Output the [X, Y] coordinate of the center of the cell containing the given text.  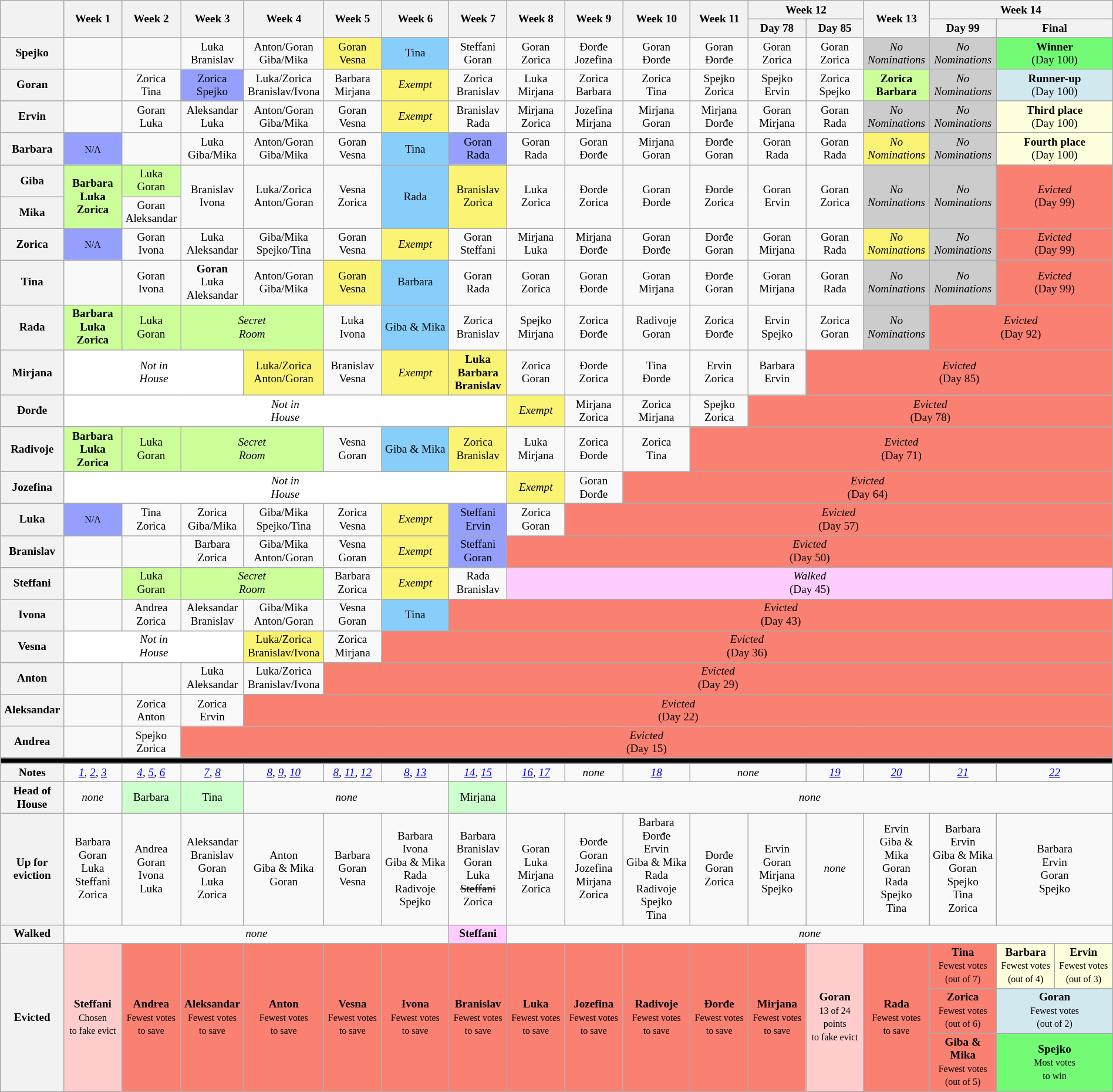
Evicted(Day 71) [902, 450]
AleksandarFewest votesto save [213, 1017]
BranislavRada [478, 117]
Evicted [32, 1017]
RadivojeFewest votesto save [656, 1017]
GoranAleksandar [151, 213]
RadivojeGoran [656, 328]
Week 6 [416, 19]
MirjanaLuka [535, 244]
JozefinaMirjana [594, 117]
TinaFewest votes(out of 7) [963, 965]
Up foreviction [32, 869]
Walked [32, 934]
Week 7 [478, 19]
Day 78 [777, 28]
ĐorđeGoranZorica [720, 869]
AleksandarBranislavGoranLukaZorica [213, 869]
Final [1054, 28]
GoranErvin [777, 196]
BarbaraMirjana [352, 85]
4, 5, 6 [151, 773]
Evicted(Day 36) [747, 646]
8, 11, 12 [352, 773]
16, 17 [535, 773]
JozefinaFewest votesto save [594, 1017]
Radivoje [32, 450]
Third place(Day 100) [1054, 117]
Anton [32, 678]
AndreaGoranIvonaLuka [151, 869]
19 [835, 773]
Evicted(Day 57) [838, 520]
ZoricaErvin [213, 710]
GoranLukaAleksandar [213, 283]
Zorica [32, 244]
Evicted(Day 85) [959, 372]
Mika [32, 213]
ĐorđeGoranJozefinaMirjanaZorica [594, 869]
Week 4 [284, 19]
GoranSteffani [478, 244]
Evicted(Day 92) [1021, 328]
VesnaZorica [352, 196]
Giba & MikaFewest votes(out of 5) [963, 1063]
Day 99 [963, 28]
AntonFewest votesto save [284, 1017]
VesnaFewest votesto save [352, 1017]
Aleksandar [32, 710]
LukaZorica [535, 196]
ErvinGoranMirjanaSpejko [777, 869]
Week 11 [720, 19]
Week 14 [1021, 10]
BarbaraIvonaGiba & MikaRadaRadivojeSpejko [416, 869]
Luka [32, 520]
GoranLukaMirjanaZorica [535, 869]
ĐorđeJozefina [594, 53]
TinaZorica [151, 520]
ZoricaAnton [151, 710]
Ervin [32, 117]
SpejkoMost votesto win [1054, 1063]
Goran [32, 85]
Branislav [32, 551]
IvonaFewest votesto save [416, 1017]
Week 2 [151, 19]
TinaĐorđe [656, 372]
BarbaraGoranVesna [352, 869]
Walked(Day 45) [810, 583]
8, 9, 10 [284, 773]
LukaGiba/Mika [213, 149]
ZoricaFewest votes(out of 6) [963, 1011]
Week 12 [805, 10]
SpejkoErvin [777, 85]
Week 13 [896, 19]
RadaFewest votesto save [896, 1017]
AleksandarBranislav [213, 615]
RadaBranislav [478, 583]
LukaIvona [352, 328]
Evicted(Day 15) [647, 742]
Andrea [32, 742]
Week 10 [656, 19]
ErvinGiba & MikaGoranRadaSpejkoTina [896, 869]
BarbaraErvin [777, 372]
Giba [32, 180]
Evicted(Day 43) [781, 615]
BarbaraFewest votes(out of 4) [1026, 965]
Week 5 [352, 19]
LukaFewest votesto save [535, 1017]
Notes [32, 773]
AndreaZorica [151, 615]
ĐorđeFewest votesto save [720, 1017]
21 [963, 773]
Ivona [32, 615]
BranislavVesna [352, 372]
Week 3 [213, 19]
7, 8 [213, 773]
22 [1054, 773]
BranislavFewest votesto save [478, 1017]
ErvinZorica [720, 372]
AntonGiba & MikaGoran [284, 869]
Week 9 [594, 19]
SteffaniChosento fake evict [93, 1017]
8, 13 [416, 773]
AndreaFewest votesto save [151, 1017]
14, 15 [478, 773]
Evicted(Day 29) [718, 678]
BranislavIvona [213, 196]
Week 8 [535, 19]
Winner(Day 100) [1054, 53]
SteffaniErvin [478, 520]
Evicted(Day 78) [930, 411]
GoranLuka [151, 117]
BranislavZorica [478, 196]
LukaBranislav [213, 53]
Week 1 [93, 19]
ZoricaGiba/Mika [213, 520]
MirjanaFewest votesto save [777, 1017]
20 [896, 773]
Day 85 [835, 28]
LukaBarbaraBranislav [478, 372]
1, 2, 3 [93, 773]
ZoricaVesna [352, 520]
ErvinFewest votes(out of 3) [1084, 965]
18 [656, 773]
BarbaraErvinGoranSpejko [1054, 869]
Jozefina [32, 488]
BarbaraĐorđeErvinGiba & MikaRadaRadivojeSpejkoTina [656, 869]
Evicted(Day 64) [868, 488]
AleksandarLuka [213, 117]
SpejkoMirjana [535, 328]
Fourth place(Day 100) [1054, 149]
Head ofHouse [32, 798]
Runner-up(Day 100) [1054, 85]
Evicted(Day 22) [678, 710]
BarbaraErvinGiba & MikaGoranSpejkoTinaZorica [963, 869]
ErvinSpejko [777, 328]
BarbaraGoranLukaSteffaniZorica [93, 869]
Vesna [32, 646]
Evicted(Day 50) [810, 551]
BarbaraBranislavGoranLukaSteffaniZorica [478, 869]
Đorđe [32, 411]
Spejko [32, 53]
Goran13 of 24 pointsto fake evict [835, 1017]
GoranFewest votes(out of 2) [1054, 1011]
